Search for the cell housing the specified text and yield its [x, y] center coordinate. 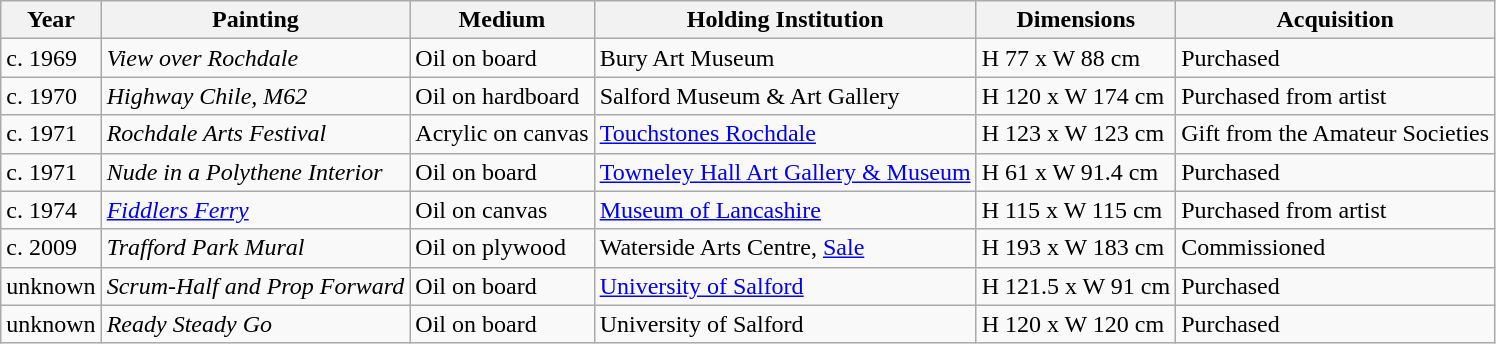
H 120 x W 120 cm [1076, 324]
Touchstones Rochdale [785, 134]
Fiddlers Ferry [256, 210]
Oil on hardboard [502, 96]
H 193 x W 183 cm [1076, 248]
c. 1974 [51, 210]
c. 1969 [51, 58]
Trafford Park Mural [256, 248]
Holding Institution [785, 20]
c. 2009 [51, 248]
Acquisition [1336, 20]
Nude in a Polythene Interior [256, 172]
Oil on canvas [502, 210]
Medium [502, 20]
H 121.5 x W 91 cm [1076, 286]
c. 1970 [51, 96]
Rochdale Arts Festival [256, 134]
Acrylic on canvas [502, 134]
Dimensions [1076, 20]
Painting [256, 20]
View over Rochdale [256, 58]
Oil on plywood [502, 248]
Scrum-Half and Prop Forward [256, 286]
Waterside Arts Centre, Sale [785, 248]
Towneley Hall Art Gallery & Museum [785, 172]
Museum of Lancashire [785, 210]
Year [51, 20]
Commissioned [1336, 248]
H 123 x W 123 cm [1076, 134]
H 77 x W 88 cm [1076, 58]
Highway Chile, M62 [256, 96]
Ready Steady Go [256, 324]
H 115 x W 115 cm [1076, 210]
H 61 x W 91.4 cm [1076, 172]
H 120 x W 174 cm [1076, 96]
Bury Art Museum [785, 58]
Salford Museum & Art Gallery [785, 96]
Gift from the Amateur Societies [1336, 134]
